Detect which cell encompasses the target text, then output its (X, Y) center coordinate. 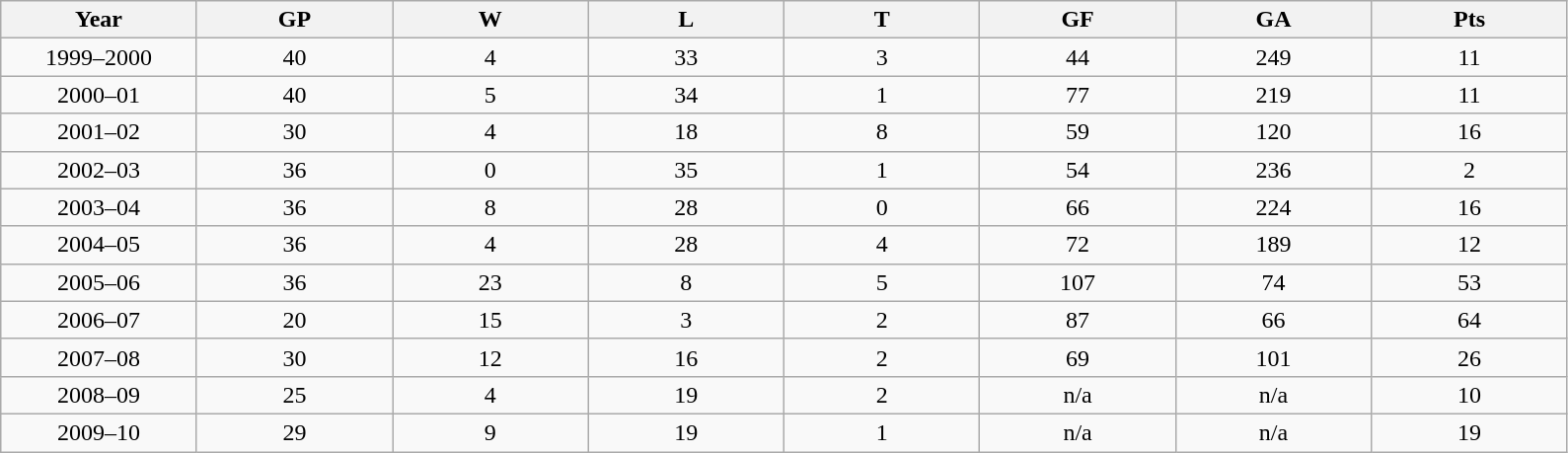
29 (294, 432)
2006–07 (99, 320)
120 (1273, 132)
GP (294, 20)
249 (1273, 57)
1999–2000 (99, 57)
25 (294, 395)
GA (1273, 20)
74 (1273, 282)
2003–04 (99, 207)
77 (1078, 95)
2007–08 (99, 357)
101 (1273, 357)
T (881, 20)
2002–03 (99, 170)
Pts (1470, 20)
54 (1078, 170)
59 (1078, 132)
64 (1470, 320)
2004–05 (99, 245)
2001–02 (99, 132)
L (686, 20)
26 (1470, 357)
W (490, 20)
72 (1078, 245)
2005–06 (99, 282)
GF (1078, 20)
10 (1470, 395)
20 (294, 320)
2008–09 (99, 395)
18 (686, 132)
53 (1470, 282)
87 (1078, 320)
44 (1078, 57)
69 (1078, 357)
219 (1273, 95)
236 (1273, 170)
107 (1078, 282)
9 (490, 432)
15 (490, 320)
Year (99, 20)
34 (686, 95)
224 (1273, 207)
23 (490, 282)
189 (1273, 245)
2009–10 (99, 432)
33 (686, 57)
2000–01 (99, 95)
35 (686, 170)
